From the cell containing the given text, extract its center point as [x, y] coordinate. 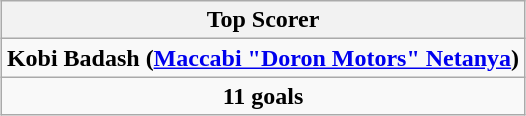
11 goals [262, 96]
Top Scorer [262, 20]
Kobi Badash (Maccabi "Doron Motors" Netanya) [262, 58]
